Extract the [X, Y] coordinate from the center of the cell holding the provided text.  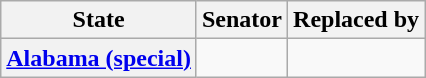
State [99, 20]
Senator [242, 20]
Alabama (special) [99, 58]
Replaced by [356, 20]
